Capture the cell that displays the provided text and extract its [x, y] central coordinate. 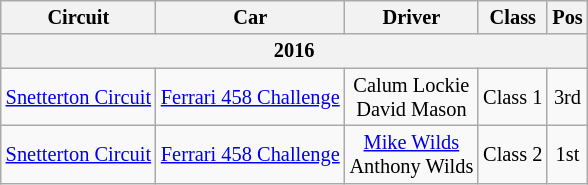
Pos [567, 17]
Mike Wilds Anthony Wilds [412, 154]
Calum Lockie David Mason [412, 97]
Car [250, 17]
Class 2 [512, 154]
3rd [567, 97]
Class 1 [512, 97]
Driver [412, 17]
Circuit [78, 17]
1st [567, 154]
2016 [294, 51]
Class [512, 17]
